Identify which cell holds the provided text, then report its [X, Y] central coordinate. 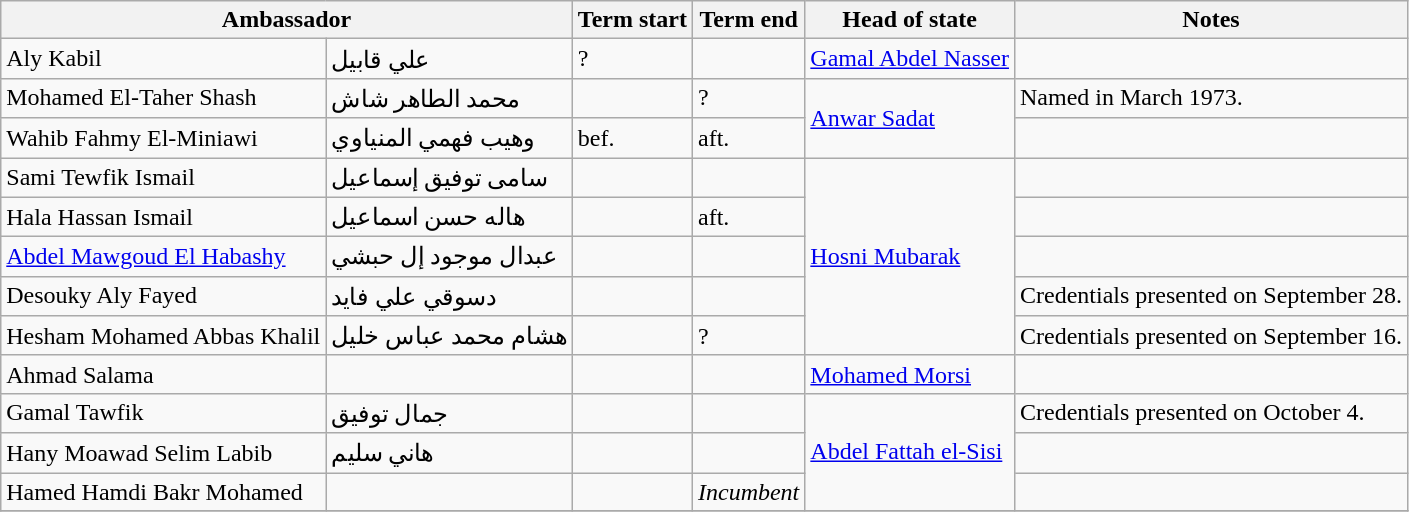
Ahmad Salama [164, 374]
Credentials presented on September 28. [1210, 296]
bef. [632, 138]
Notes [1210, 20]
Anwar Sadat [910, 118]
هاله حسن اسماعيل [450, 217]
Hosni Mubarak [910, 257]
سامى توفيق إسماعيل [450, 178]
Hala Hassan Ismail [164, 217]
Head of state [910, 20]
Hamed Hamdi Bakr Mohamed [164, 491]
وهيب فهمي المنياوي [450, 138]
Term end [748, 20]
Hany Moawad Selim Labib [164, 453]
Gamal Abdel Nasser [910, 59]
علي قابيل [450, 59]
Abdel Mawgoud El Habashy [164, 257]
Incumbent [748, 491]
عبدال موجود إل حبشي [450, 257]
Named in March 1973. [1210, 98]
جمال توفيق [450, 413]
Hesham Mohamed Abbas Khalil [164, 336]
Mohamed El-Taher Shash [164, 98]
Gamal Tawfik [164, 413]
Desouky Aly Fayed [164, 296]
هشام محمد عباس خليل [450, 336]
هاني سليم [450, 453]
دسوقي علي فايد [450, 296]
Sami Tewfik Ismail [164, 178]
Abdel Fattah el-Sisi [910, 452]
Ambassador [287, 20]
Credentials presented on October 4. [1210, 413]
Aly Kabil [164, 59]
Mohamed Morsi [910, 374]
Term start [632, 20]
محمد الطاهر شاش [450, 98]
Wahib Fahmy El-Miniawi [164, 138]
Credentials presented on September 16. [1210, 336]
